Locate the cell with the specified text and output its (X, Y) center coordinate. 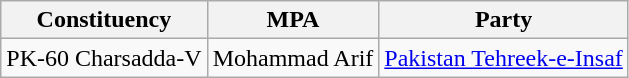
Constituency (104, 20)
Pakistan Tehreek-e-Insaf (504, 58)
PK-60 Charsadda-V (104, 58)
Party (504, 20)
MPA (293, 20)
Mohammad Arif (293, 58)
